From the cell containing the given text, extract its center point as [X, Y] coordinate. 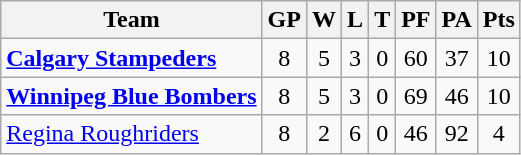
W [324, 20]
T [382, 20]
Regina Roughriders [132, 134]
Calgary Stampeders [132, 58]
PF [416, 20]
69 [416, 96]
6 [356, 134]
37 [456, 58]
4 [498, 134]
60 [416, 58]
Winnipeg Blue Bombers [132, 96]
Team [132, 20]
92 [456, 134]
PA [456, 20]
2 [324, 134]
GP [284, 20]
L [356, 20]
Pts [498, 20]
